Identify which cell holds the provided text, then report its (X, Y) central coordinate. 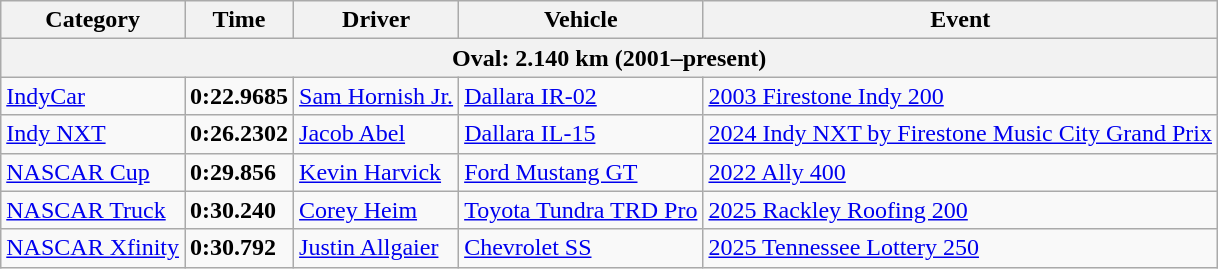
2022 Ally 400 (960, 172)
Dallara IL-15 (581, 134)
0:29.856 (238, 172)
Vehicle (581, 20)
Category (93, 20)
Chevrolet SS (581, 248)
0:26.2302 (238, 134)
Justin Allgaier (376, 248)
Sam Hornish Jr. (376, 96)
0:22.9685 (238, 96)
Indy NXT (93, 134)
NASCAR Xfinity (93, 248)
Jacob Abel (376, 134)
2025 Rackley Roofing 200 (960, 210)
IndyCar (93, 96)
2003 Firestone Indy 200 (960, 96)
Dallara IR-02 (581, 96)
Oval: 2.140 km (2001–present) (610, 58)
Toyota Tundra TRD Pro (581, 210)
Time (238, 20)
0:30.240 (238, 210)
Ford Mustang GT (581, 172)
Corey Heim (376, 210)
NASCAR Cup (93, 172)
0:30.792 (238, 248)
2024 Indy NXT by Firestone Music City Grand Prix (960, 134)
Kevin Harvick (376, 172)
Event (960, 20)
2025 Tennessee Lottery 250 (960, 248)
NASCAR Truck (93, 210)
Driver (376, 20)
